Extract the (x, y) coordinate from the center of the cell holding the provided text.  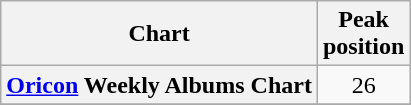
26 (363, 85)
Peakposition (363, 34)
Chart (160, 34)
Oricon Weekly Albums Chart (160, 85)
